Output the (X, Y) coordinate of the center of the cell containing the given text.  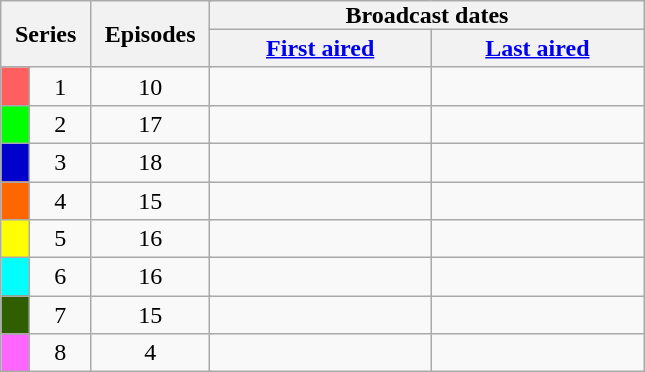
Last aired (538, 48)
7 (60, 315)
17 (150, 124)
5 (60, 239)
18 (150, 162)
2 (60, 124)
Series (46, 34)
8 (60, 353)
3 (60, 162)
1 (60, 86)
First aired (320, 48)
6 (60, 277)
Episodes (150, 34)
Broadcast dates (427, 15)
10 (150, 86)
